Scan for the cell matching the given text and deliver its (x, y) coordinate at center. 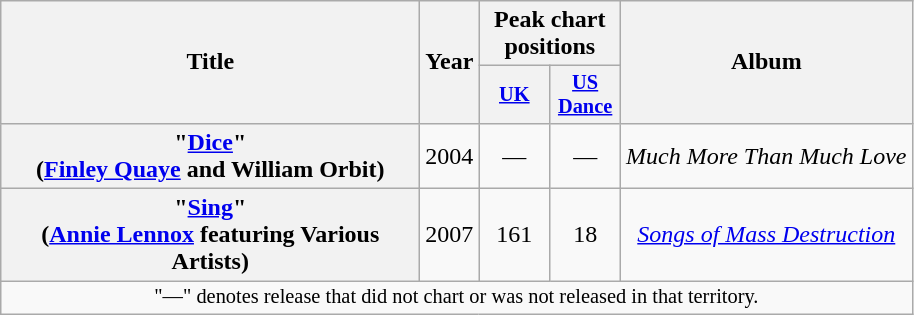
Peak chart positions (550, 34)
Title (210, 62)
Year (450, 62)
Songs of Mass Destruction (766, 235)
Album (766, 62)
18 (586, 235)
UK (514, 95)
"—" denotes release that did not chart or was not released in that territory. (456, 298)
Much More Than Much Love (766, 156)
2007 (450, 235)
161 (514, 235)
"Dice"(Finley Quaye and William Orbit) (210, 156)
"Sing"(Annie Lennox featuring Various Artists) (210, 235)
2004 (450, 156)
USDance (586, 95)
